Identify which cell holds the provided text, then report its (x, y) central coordinate. 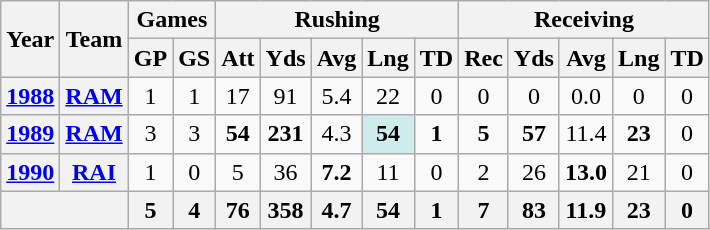
26 (534, 172)
76 (238, 210)
22 (388, 96)
2 (484, 172)
21 (638, 172)
5.4 (336, 96)
Rec (484, 58)
GS (194, 58)
1989 (30, 134)
13.0 (586, 172)
17 (238, 96)
36 (286, 172)
Receiving (584, 20)
Rushing (338, 20)
4.3 (336, 134)
1988 (30, 96)
Games (172, 20)
4 (194, 210)
0.0 (586, 96)
91 (286, 96)
11 (388, 172)
11.4 (586, 134)
83 (534, 210)
4.7 (336, 210)
7.2 (336, 172)
11.9 (586, 210)
7 (484, 210)
358 (286, 210)
231 (286, 134)
1990 (30, 172)
GP (150, 58)
Att (238, 58)
57 (534, 134)
Year (30, 39)
Team (94, 39)
RAI (94, 172)
